Scan for the cell matching the given text and deliver its (X, Y) coordinate at center. 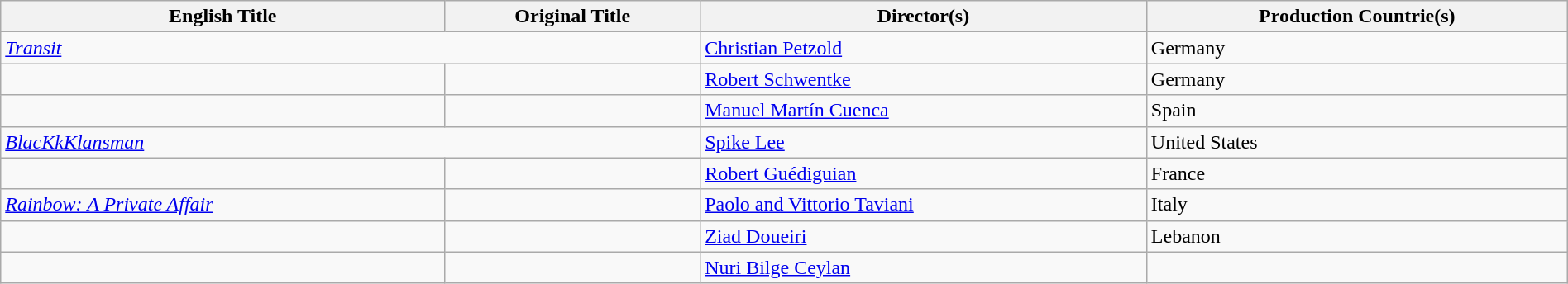
France (1356, 173)
Lebanon (1356, 236)
United States (1356, 142)
Robert Guédiguian (924, 173)
Christian Petzold (924, 48)
Director(s) (924, 17)
Transit (351, 48)
Manuel Martín Cuenca (924, 111)
Ziad Doueiri (924, 236)
Spain (1356, 111)
Paolo and Vittorio Taviani (924, 205)
Italy (1356, 205)
Rainbow: A Private Affair (223, 205)
Nuri Bilge Ceylan (924, 267)
English Title (223, 17)
Production Countrie(s) (1356, 17)
Original Title (572, 17)
Spike Lee (924, 142)
BlacKkKlansman (351, 142)
Robert Schwentke (924, 79)
